Detect which cell encompasses the target text, then output its [X, Y] center coordinate. 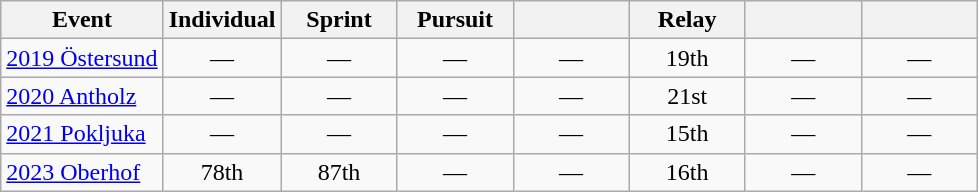
16th [687, 172]
Individual [222, 20]
87th [339, 172]
2019 Östersund [82, 58]
19th [687, 58]
Sprint [339, 20]
Relay [687, 20]
2023 Oberhof [82, 172]
15th [687, 134]
Event [82, 20]
21st [687, 96]
2021 Pokljuka [82, 134]
Pursuit [455, 20]
78th [222, 172]
2020 Antholz [82, 96]
